Identify which cell holds the provided text, then report its [X, Y] central coordinate. 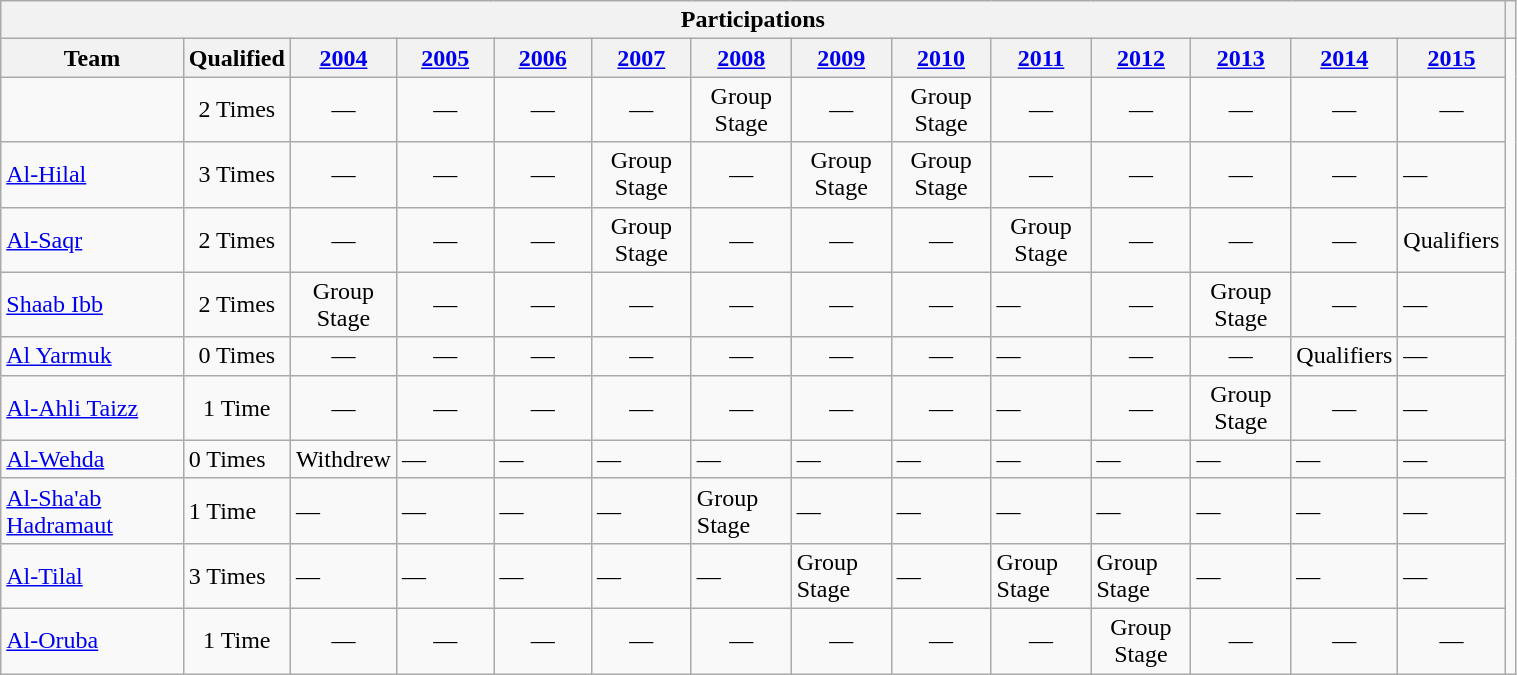
Withdrew [343, 459]
2013 [1241, 58]
2012 [1141, 58]
2010 [941, 58]
Qualified [236, 58]
2009 [841, 58]
2011 [1041, 58]
2005 [444, 58]
2014 [1344, 58]
Participations [753, 20]
Shaab Ibb [92, 304]
Al Yarmuk [92, 356]
Al-Oruba [92, 640]
Al-Ahli Taizz [92, 408]
Al-Wehda [92, 459]
Al-Hilal [92, 174]
2015 [1452, 58]
2004 [343, 58]
Al-Tilal [92, 576]
2008 [741, 58]
2006 [542, 58]
2007 [641, 58]
Al-Sha'ab Hadramaut [92, 510]
Al-Saqr [92, 240]
Team [92, 58]
